Pinpoint the cell where the given text exists, returning its (x, y) midpoint coordinate. 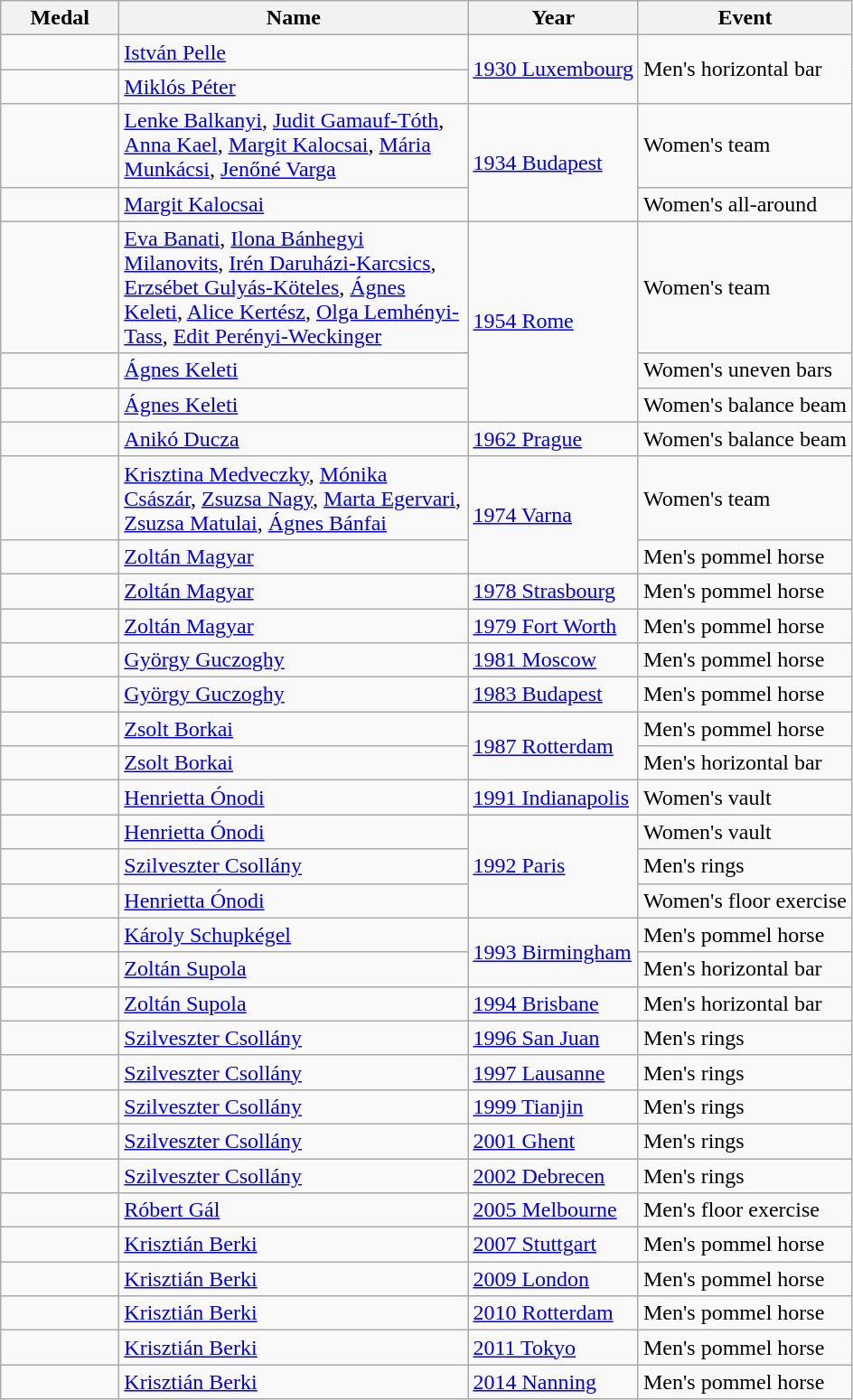
Róbert Gál (294, 1210)
2007 Stuttgart (553, 1245)
Károly Schupkégel (294, 935)
Name (294, 18)
Krisztina Medveczky, Mónika Császár, Zsuzsa Nagy, Marta Egervari, Zsuzsa Matulai, Ágnes Bánfai (294, 498)
1999 Tianjin (553, 1106)
2010 Rotterdam (553, 1313)
Lenke Balkanyi, Judit Gamauf-Tóth, Anna Kael, Margit Kalocsai, Mária Munkácsi, Jenőné Varga (294, 145)
1996 San Juan (553, 1038)
1974 Varna (553, 515)
Year (553, 18)
1930 Luxembourg (553, 70)
1981 Moscow (553, 660)
1978 Strasbourg (553, 591)
2005 Melbourne (553, 1210)
1997 Lausanne (553, 1072)
1983 Budapest (553, 695)
Women's all-around (745, 204)
Miklós Péter (294, 87)
Men's floor exercise (745, 1210)
2001 Ghent (553, 1141)
1992 Paris (553, 866)
1987 Rotterdam (553, 746)
István Pelle (294, 52)
1962 Prague (553, 439)
1979 Fort Worth (553, 626)
1934 Budapest (553, 163)
Medal (60, 18)
1991 Indianapolis (553, 798)
Women's floor exercise (745, 901)
Anikó Ducza (294, 439)
Event (745, 18)
2014 Nanning (553, 1382)
1993 Birmingham (553, 952)
1994 Brisbane (553, 1003)
Women's uneven bars (745, 370)
Margit Kalocsai (294, 204)
1954 Rome (553, 322)
2011 Tokyo (553, 1348)
2009 London (553, 1279)
2002 Debrecen (553, 1175)
